Return the [x, y] coordinate for the center point of the cell that contains the specified text.  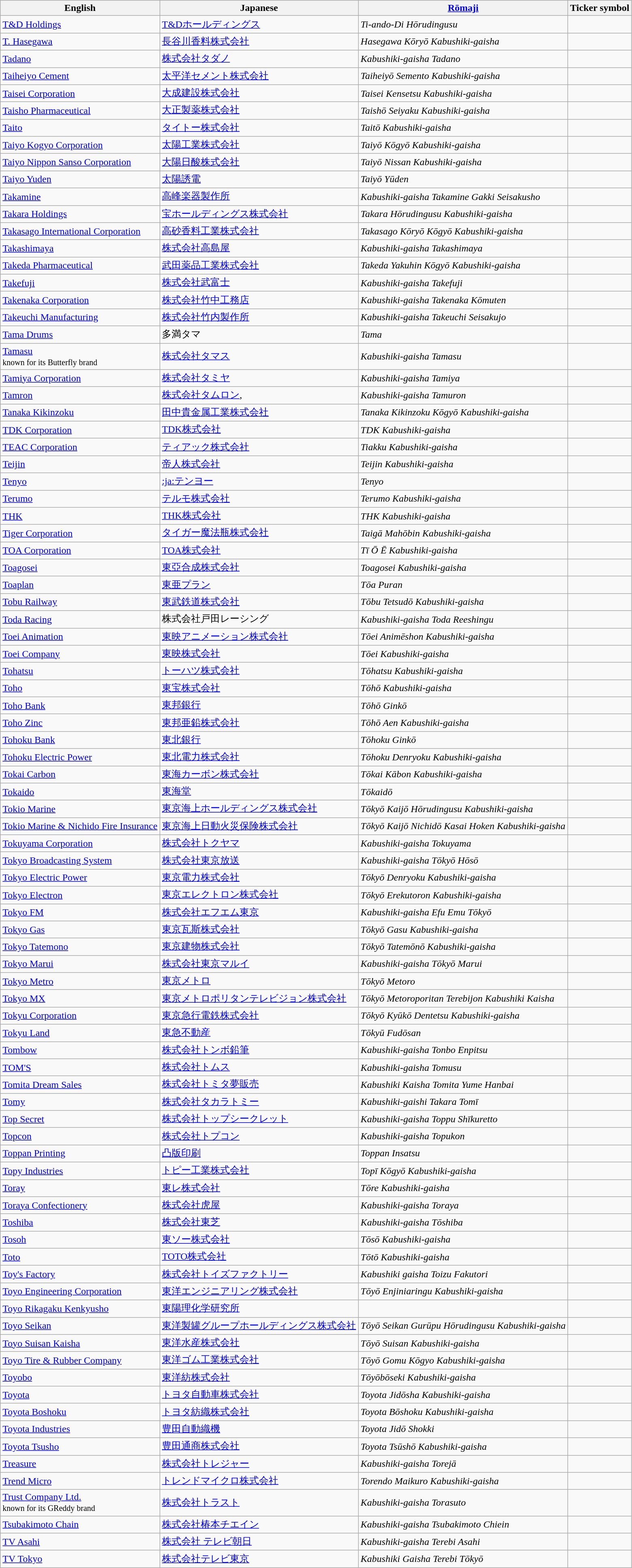
Kabushiki-gaisha Efu Emu Tōkyō [463, 913]
Kabushiki-gaisha Tadano [463, 59]
Kabushiki-gaisha Tokuyama [463, 844]
株式会社トプコン [259, 1136]
Taiyo Yuden [80, 180]
Takamine [80, 197]
Tōtō Kabushiki-gaisha [463, 1257]
Japanese [259, 8]
Kabushiki Gaisha Terebi Tōkyō [463, 1559]
Teijin [80, 464]
東急不動産 [259, 1033]
Toy's Factory [80, 1274]
TV Asahi [80, 1542]
Tobu Railway [80, 602]
Tokyo Electric Power [80, 878]
Torendo Maikuro Kabushiki-gaisha [463, 1481]
Toyo Rikagaku Kenkyusho [80, 1308]
Toyota Tsūshō Kabushiki-gaisha [463, 1446]
Toagosei Kabushiki-gaisha [463, 568]
Tokyo Tatemono [80, 947]
株式会社タカラトミー [259, 1102]
Tōei Kabushiki-gaisha [463, 654]
武田薬品工業株式会社 [259, 266]
Terumo [80, 499]
Takashimaya [80, 249]
東京メトロポリタンテレビジョン株式会社 [259, 998]
THK Kabushiki-gaisha [463, 516]
東北銀行 [259, 740]
Tokio Marine [80, 809]
Topy Industries [80, 1171]
Toyota Boshoku [80, 1412]
Tōhoku Ginkō [463, 740]
Tamiya Corporation [80, 378]
Tōyō Suisan Kabushiki-gaisha [463, 1343]
株式会社テレビ東京 [259, 1559]
Tōkyō Erekutoron Kabushiki-gaisha [463, 895]
Tōkyō Tatemōnō Kabushiki-gaisha [463, 947]
Taiheiyo Cement [80, 76]
Tokyo Electron [80, 895]
東陽理化学研究所 [259, 1308]
トーハツ株式会社 [259, 671]
English [80, 8]
Kabushiki-gaisha Tamiya [463, 378]
Toyota Jidō Shokki [463, 1429]
Tōyō Gomu Kōgyo Kabushiki-gaisha [463, 1360]
Rōmaji [463, 8]
Toppan Insatsu [463, 1154]
Kabushiki gaisha Toizu Fakutori [463, 1274]
東海堂 [259, 792]
大成建設株式会社 [259, 93]
太陽誘電 [259, 180]
トヨタ紡織株式会社 [259, 1412]
Hasegawa Kōryō Kabushiki-gaisha [463, 41]
東亜プラン [259, 585]
Tōkyō Kaijō Hōrudingusu Kabushiki-gaisha [463, 809]
T&D Holdings [80, 24]
Taisho Pharmaceutical [80, 111]
タイガー魔法瓶株式会社 [259, 534]
東京瓦斯株式会社 [259, 930]
Toei Company [80, 654]
株式会社タムロン, [259, 395]
TOA株式会社 [259, 551]
株式会社タダノ [259, 59]
Taito [80, 128]
東洋紡株式会社 [259, 1377]
高峰楽器製作所 [259, 197]
東レ株式会社 [259, 1188]
Takeda Pharmaceutical [80, 266]
Toei Animation [80, 636]
東洋水産株式会社 [259, 1343]
Taishō Seiyaku Kabushiki-gaisha [463, 111]
Tokyo Marui [80, 964]
Taigā Mahōbin Kabushiki-gaisha [463, 534]
長谷川香料株式会社 [259, 41]
Treasure [80, 1464]
豊田自動織機 [259, 1429]
Takenaka Corporation [80, 300]
東洋エンジニアリング株式会社 [259, 1291]
田中貴金属工業株式会社 [259, 413]
Topcon [80, 1136]
株式会社トムス [259, 1067]
Kabushiki-gaisha Takeuchi Seisakujo [463, 317]
Takasago Kōryō Kōgyō Kabushiki-gaisha [463, 232]
東洋製罐グループホールディングス株式会社 [259, 1326]
Tōhatsu Kabushiki-gaisha [463, 671]
Toyo Seikan [80, 1326]
Terumo Kabushiki-gaisha [463, 499]
東亞合成株式会社 [259, 568]
Tōkyō Metoro [463, 981]
トレンドマイクロ株式会社 [259, 1481]
Taiyō Nissan Kabushiki-gaisha [463, 162]
Tokyu Land [80, 1033]
Tokyo MX [80, 998]
大正製薬株式会社 [259, 111]
Tohoku Electric Power [80, 757]
Tama Drums [80, 334]
Tokaido [80, 792]
株式会社武富士 [259, 283]
Toho Bank [80, 705]
Trend Micro [80, 1481]
東京海上ホールディングス株式会社 [259, 809]
株式会社虎屋 [259, 1206]
Toppan Printing [80, 1154]
Tokai Carbon [80, 775]
太平洋セメント株式会社 [259, 76]
株式会社トイズファクトリー [259, 1274]
Tōkyō Kyūkō Dentetsu Kabushiki-gaisha [463, 1015]
株式会社エフエム東京 [259, 913]
Trust Company Ltd.known for its GReddy brand [80, 1503]
株式会社戸田レーシング [259, 619]
Toho [80, 688]
Kabushiki-gaishi Takara Tomī [463, 1102]
Tōhō Kabushiki-gaisha [463, 688]
株式会社トクヤマ [259, 844]
Kabushiki-gaisha Torejā [463, 1464]
タイトー株式会社 [259, 128]
Toho Zinc [80, 723]
Toyo Tire & Rubber Company [80, 1360]
東邦銀行 [259, 705]
Kabushiki-gaisha Tamasu [463, 356]
Toda Racing [80, 619]
Tsubakimoto Chain [80, 1525]
東京建物株式会社 [259, 947]
Toray [80, 1188]
Tokyu Corporation [80, 1015]
Toyobo [80, 1377]
Tokyo Broadcasting System [80, 861]
Ticker symbol [600, 8]
Kabushiki-gaisha Takamine Gakki Seisakusho [463, 197]
Kabushiki-gaisha Tsubakimoto Chiein [463, 1525]
東京メトロ [259, 981]
Tiakku Kabushiki-gaisha [463, 447]
THK [80, 516]
TOTO株式会社 [259, 1257]
Tombow [80, 1050]
東海カーボン株式会社 [259, 775]
Tanaka Kikinzoku Kōgyō Kabushiki-gaisha [463, 413]
Tōei Animēshon Kabushiki-gaisha [463, 636]
東京エレクトロン株式会社 [259, 895]
東京海上日動火災保険株式会社 [259, 826]
Tōkyō Kaijō Nichidō Kasai Hoken Kabushiki-gaisha [463, 826]
Tokio Marine & Nichido Fire Insurance [80, 826]
帝人株式会社 [259, 464]
Taiheiyō Semento Kabushiki-gaisha [463, 76]
Taiyo Nippon Sanso Corporation [80, 162]
Tokuyama Corporation [80, 844]
Taitō Kabushiki-gaisha [463, 128]
高砂香料工業株式会社 [259, 232]
Tōbu Tetsudō Kabushiki-gaisha [463, 602]
Toyo Suisan Kaisha [80, 1343]
東北電力株式会社 [259, 757]
株式会社東芝 [259, 1223]
株式会社トレジャー [259, 1464]
Takara Holdings [80, 214]
株式会社トラスト [259, 1503]
株式会社東京マルイ [259, 964]
Topī Kōgyō Kabushiki-gaisha [463, 1171]
株式会社高島屋 [259, 249]
TEAC Corporation [80, 447]
Kabushiki-gaisha Tōshiba [463, 1223]
Tomita Dream Sales [80, 1085]
Takasago International Corporation [80, 232]
Tanaka Kikinzoku [80, 413]
TOM'S [80, 1067]
Taiyō Kōgyō Kabushiki-gaisha [463, 145]
Kabushiki Kaisha Tomita Yume Hanbai [463, 1085]
Toshiba [80, 1223]
東武鉄道株式会社 [259, 602]
Takara Hōrudingusu Kabushiki-gaisha [463, 214]
T&Dホールディングス [259, 24]
Kabushiki-gaisha Tōkyō Marui [463, 964]
株式会社東京放送 [259, 861]
:ja:テンヨー [259, 482]
Tokyo FM [80, 913]
TDK Corporation [80, 430]
Tokyo Gas [80, 930]
Takefuji [80, 283]
株式会社トンボ鉛筆 [259, 1050]
豊田通商株式会社 [259, 1446]
東京急行電鉄株式会社 [259, 1015]
Tokyo Metro [80, 981]
株式会社椿本チエイン [259, 1525]
Kabushiki-gaisha Topukon [463, 1136]
Takeda Yakuhin Kōgyō Kabushiki-gaisha [463, 266]
Tōsō Kabushiki-gaisha [463, 1240]
Kabushiki-gaisha Terebi Asahi [463, 1542]
Taiyō Yūden [463, 180]
Taisei Kensetsu Kabushiki-gaisha [463, 93]
Tōyō Seikan Gurūpu Hōrudingusu Kabushiki-gaisha [463, 1326]
トピー工業株式会社 [259, 1171]
Kabushiki-gaisha Toppu Shīkuretto [463, 1119]
株式会社竹内製作所 [259, 317]
Tōkaidō [463, 792]
TOA Corporation [80, 551]
ティアック株式会社 [259, 447]
Kabushiki-gaisha Tōkyō Hōsō [463, 861]
株式会社 テレビ朝日 [259, 1542]
Tadano [80, 59]
Tamasuknown for its Butterfly brand [80, 356]
Tōkyō Metoroporitan Terebijon Kabushiki Kaisha [463, 998]
Tama [463, 334]
Tohoku Bank [80, 740]
Taiyo Kogyo Corporation [80, 145]
Kabushiki-gaisha Tamuron [463, 395]
Kabushiki-gaisha Toraya [463, 1206]
Toyota Bōshoku Kabushiki-gaisha [463, 1412]
Teijin Kabushiki-gaisha [463, 464]
Tamron [80, 395]
Tōa Puran [463, 585]
Toagosei [80, 568]
Tōkyō Denryoku Kabushiki-gaisha [463, 878]
Kabushiki-gaisha Takenaka Kōmuten [463, 300]
東映株式会社 [259, 654]
Takeuchi Manufacturing [80, 317]
宝ホールディングス株式会社 [259, 214]
THK株式会社 [259, 516]
Toyota Tsusho [80, 1446]
Tī Ō Ē Kabushiki-gaisha [463, 551]
Kabushiki-gaisha Toda Reeshingu [463, 619]
Tōkyū Fudōsan [463, 1033]
T. Hasegawa [80, 41]
TDK Kabushiki-gaisha [463, 430]
Top Secret [80, 1119]
太陽工業株式会社 [259, 145]
Tiger Corporation [80, 534]
Tomy [80, 1102]
トヨタ自動車株式会社 [259, 1395]
株式会社トミタ夢販売 [259, 1085]
Tōhō Ginkō [463, 705]
Tōre Kabushiki-gaisha [463, 1188]
テルモ株式会社 [259, 499]
Tōhō Aen Kabushiki-gaisha [463, 723]
Kabushiki-gaisha Tonbo Enpitsu [463, 1050]
Toyo Engineering Corporation [80, 1291]
大陽日酸株式会社 [259, 162]
Kabushiki-gaisha Takefuji [463, 283]
凸版印刷 [259, 1154]
Toto [80, 1257]
株式会社タミヤ [259, 378]
東邦亜鉛株式会社 [259, 723]
株式会社タマス [259, 356]
東宝株式会社 [259, 688]
Tōhoku Denryoku Kabushiki-gaisha [463, 757]
Kabushiki-gaisha Tomusu [463, 1067]
Kabushiki-gaisha Takashimaya [463, 249]
Taisei Corporation [80, 93]
Tohatsu [80, 671]
Kabushiki-gaisha Torasuto [463, 1503]
東京電力株式会社 [259, 878]
TDK株式会社 [259, 430]
東洋ゴム工業株式会社 [259, 1360]
Tōkyō Gasu Kabushiki-gaisha [463, 930]
Toyota [80, 1395]
東ソー株式会社 [259, 1240]
Toaplan [80, 585]
TV Tokyo [80, 1559]
Toraya Confectionery [80, 1206]
株式会社竹中工務店 [259, 300]
Tosoh [80, 1240]
多満タマ [259, 334]
Tōyōbōseki Kabushiki-gaisha [463, 1377]
Tōyō Enjiniaringu Kabushiki-gaisha [463, 1291]
Tōkai Kābon Kabushiki-gaisha [463, 775]
Toyota Industries [80, 1429]
Ti-ando-Di Hōrudingusu [463, 24]
東映アニメーション株式会社 [259, 636]
Toyota Jidōsha Kabushiki-gaisha [463, 1395]
株式会社トップシークレット [259, 1119]
